Return the [x, y] coordinate for the center point of the cell that contains the specified text.  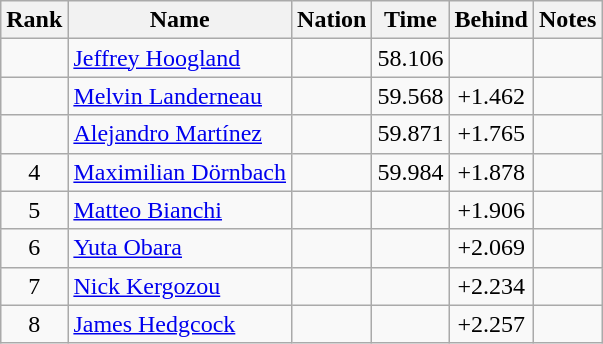
Yuta Obara [180, 248]
+2.234 [491, 286]
Name [180, 20]
4 [34, 172]
Maximilian Dörnbach [180, 172]
6 [34, 248]
Jeffrey Hoogland [180, 58]
7 [34, 286]
Behind [491, 20]
+1.878 [491, 172]
Matteo Bianchi [180, 210]
+2.257 [491, 324]
+1.765 [491, 134]
Alejandro Martínez [180, 134]
59.568 [410, 96]
5 [34, 210]
Notes [567, 20]
+2.069 [491, 248]
Nick Kergozou [180, 286]
+1.462 [491, 96]
James Hedgcock [180, 324]
59.984 [410, 172]
58.106 [410, 58]
8 [34, 324]
+1.906 [491, 210]
Melvin Landerneau [180, 96]
Time [410, 20]
Rank [34, 20]
Nation [332, 20]
59.871 [410, 134]
